Return the (X, Y) coordinate for the center point of the cell that contains the specified text.  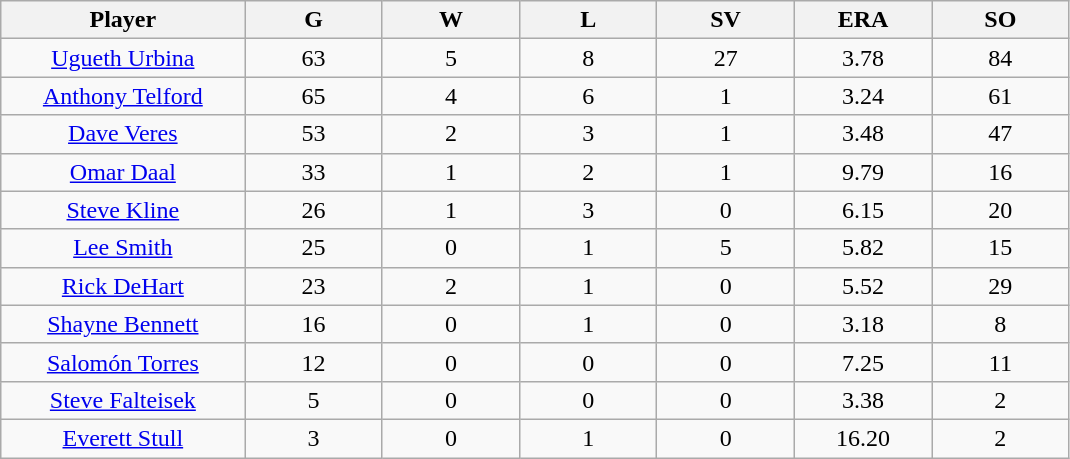
3.48 (862, 134)
29 (1000, 286)
23 (314, 286)
Dave Veres (123, 134)
5.52 (862, 286)
84 (1000, 58)
Omar Daal (123, 172)
3.78 (862, 58)
11 (1000, 362)
20 (1000, 210)
6 (588, 96)
5.82 (862, 248)
SV (726, 20)
3.38 (862, 400)
61 (1000, 96)
6.15 (862, 210)
25 (314, 248)
12 (314, 362)
3.24 (862, 96)
27 (726, 58)
7.25 (862, 362)
ERA (862, 20)
26 (314, 210)
Player (123, 20)
Everett Stull (123, 438)
15 (1000, 248)
W (450, 20)
G (314, 20)
33 (314, 172)
Ugueth Urbina (123, 58)
Shayne Bennett (123, 324)
Lee Smith (123, 248)
63 (314, 58)
16.20 (862, 438)
53 (314, 134)
65 (314, 96)
Anthony Telford (123, 96)
Salomón Torres (123, 362)
Steve Falteisek (123, 400)
4 (450, 96)
SO (1000, 20)
L (588, 20)
9.79 (862, 172)
47 (1000, 134)
Steve Kline (123, 210)
Rick DeHart (123, 286)
3.18 (862, 324)
